Return (X, Y) of the center of cell containing provided text 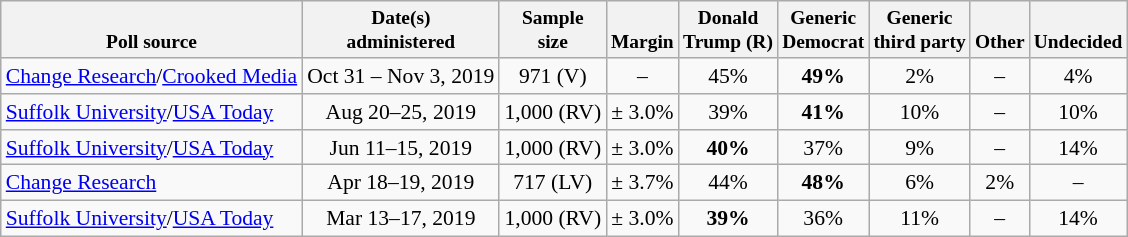
Margin (642, 30)
Undecided (1078, 30)
48% (824, 183)
Genericthird party (920, 30)
Date(s)administered (400, 30)
± 3.7% (642, 183)
Other (1000, 30)
45% (728, 76)
GenericDemocrat (824, 30)
971 (V) (552, 76)
36% (824, 219)
4% (1078, 76)
40% (728, 148)
9% (920, 148)
Jun 11–15, 2019 (400, 148)
41% (824, 112)
Mar 13–17, 2019 (400, 219)
Change Research (152, 183)
DonaldTrump (R) (728, 30)
Aug 20–25, 2019 (400, 112)
Samplesize (552, 30)
Change Research/Crooked Media (152, 76)
6% (920, 183)
Oct 31 – Nov 3, 2019 (400, 76)
Apr 18–19, 2019 (400, 183)
11% (920, 219)
717 (LV) (552, 183)
37% (824, 148)
49% (824, 76)
Poll source (152, 30)
44% (728, 183)
